Pinpoint the cell where the given text exists, returning its (x, y) midpoint coordinate. 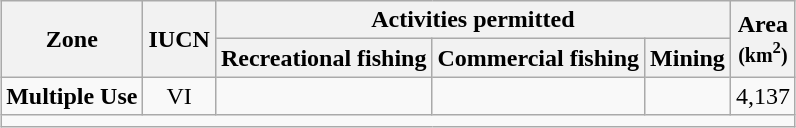
Multiple Use (72, 96)
Commercial fishing (538, 58)
4,137 (762, 96)
Area(km2) (762, 39)
VI (179, 96)
Activities permitted (472, 20)
Recreational fishing (324, 58)
IUCN (179, 39)
Mining (688, 58)
Zone (72, 39)
